Extract the [X, Y] coordinate from the center of the cell holding the provided text.  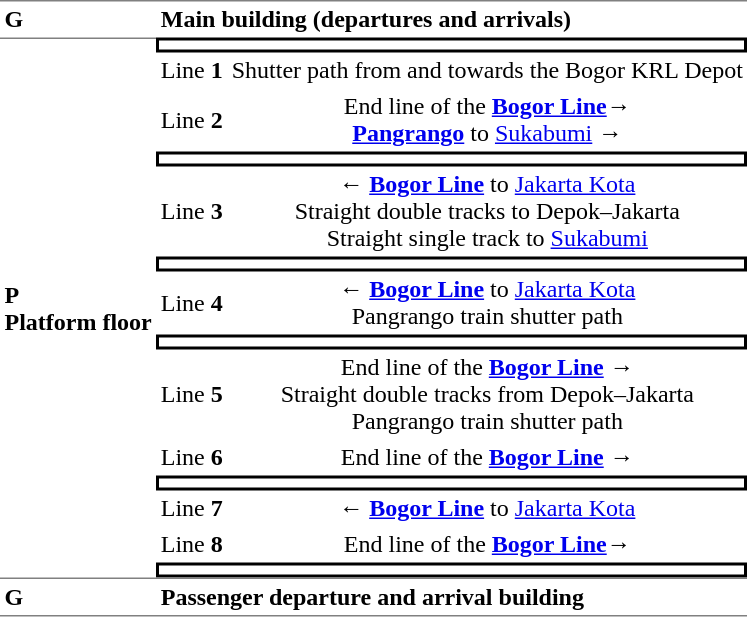
Line 6 [192, 458]
End line of the Bogor Line→ [487, 544]
Shutter path from and towards the Bogor KRL Depot [487, 70]
End line of the Bogor Line →Straight double tracks from Depok–JakartaPangrango train shutter path [487, 395]
← Bogor Line to Jakarta Kota [487, 508]
Line 8 [192, 544]
Line 3 [192, 211]
End line of the Bogor Line→ Pangrango to Sukabumi → [487, 120]
Passenger departure and arrival building [452, 598]
End line of the Bogor Line → [487, 458]
← Bogor Line to Jakarta KotaPangrango train shutter path [487, 304]
Line 5 [192, 395]
Line 1 [192, 70]
Main building (departures and arrivals) [452, 19]
Line 4 [192, 304]
← Bogor Line to Jakarta KotaStraight double tracks to Depok–JakartaStraight single track to Sukabumi [487, 211]
Line 2 [192, 120]
Line 7 [192, 508]
PPlatform floor [78, 308]
